Search for the cell housing the specified text and yield its [x, y] center coordinate. 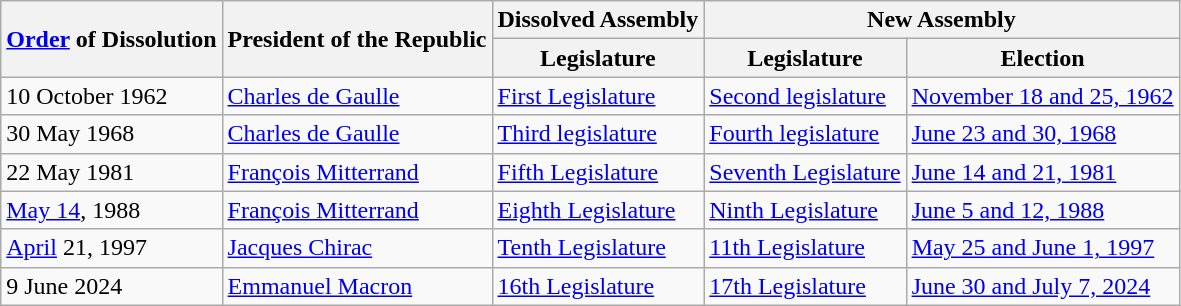
November 18 and 25, 1962 [1042, 96]
10 October 1962 [112, 96]
Jacques Chirac [357, 248]
Ninth Legislature [805, 210]
Third legislature [598, 134]
Eighth Legislature [598, 210]
16th Legislature [598, 286]
President of the Republic [357, 39]
June 5 and 12, 1988 [1042, 210]
Order of Dissolution [112, 39]
22 May 1981 [112, 172]
May 25 and June 1, 1997 [1042, 248]
June 30 and July 7, 2024 [1042, 286]
New Assembly [942, 20]
Tenth Legislature [598, 248]
First Legislature [598, 96]
Seventh Legislature [805, 172]
May 14, 1988 [112, 210]
Second legislature [805, 96]
Fifth Legislature [598, 172]
11th Legislature [805, 248]
17th Legislature [805, 286]
April 21, 1997 [112, 248]
Dissolved Assembly [598, 20]
9 June 2024 [112, 286]
June 23 and 30, 1968 [1042, 134]
30 May 1968 [112, 134]
Emmanuel Macron [357, 286]
Election [1042, 58]
June 14 and 21, 1981 [1042, 172]
Fourth legislature [805, 134]
